Output the [X, Y] coordinate of the center of the cell containing the given text.  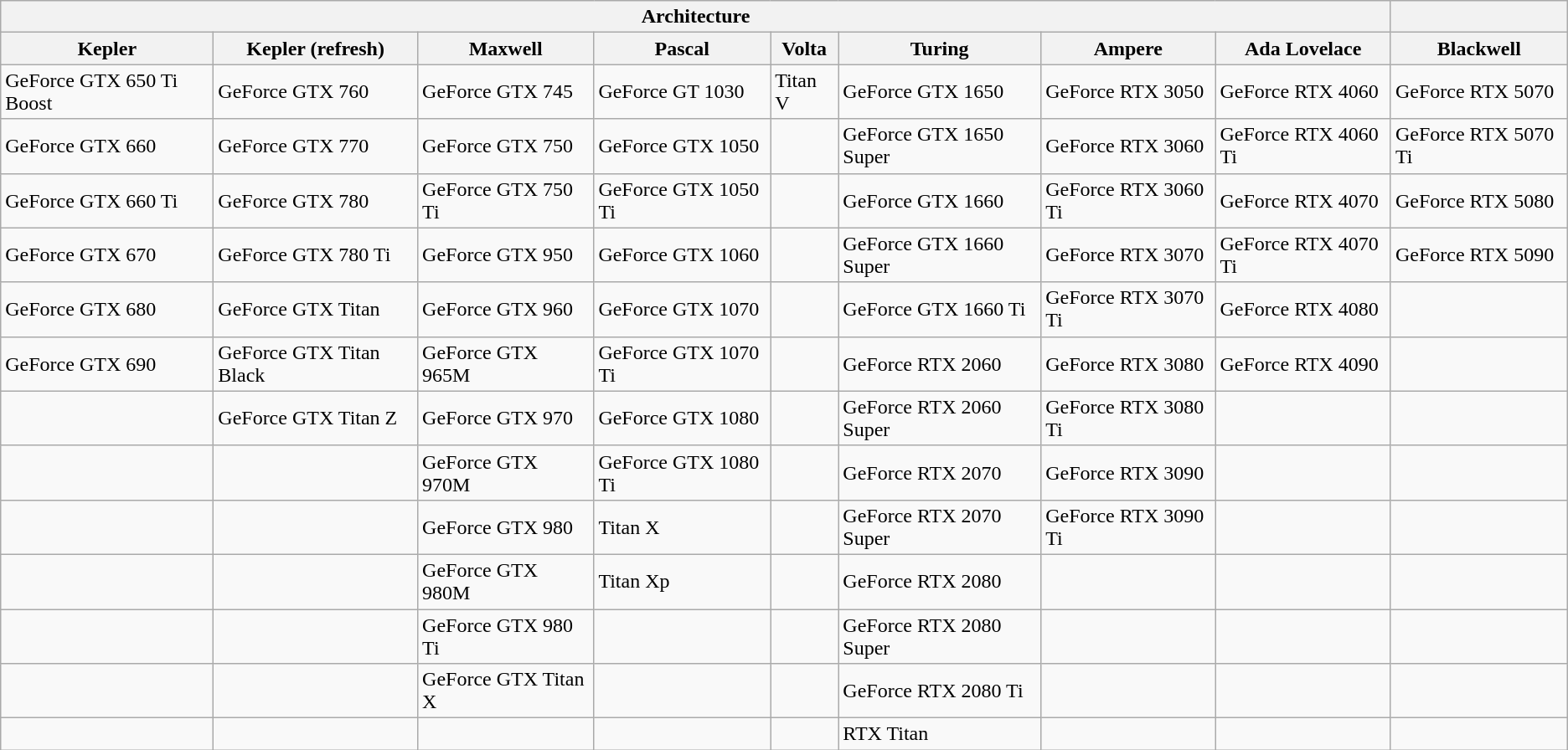
Ampere [1128, 49]
Blackwell [1479, 49]
GeForce RTX 2080 [940, 581]
GeForce GTX Titan Black [316, 363]
GeForce GTX 980 [506, 527]
GeForce GTX 970M [506, 472]
Pascal [682, 49]
Ada Lovelace [1303, 49]
Turing [940, 49]
GeForce RTX 3070 Ti [1128, 310]
GeForce GTX 960 [506, 310]
GeForce GTX 1650 [940, 92]
GeForce GTX 1070 Ti [682, 363]
GeForce GT 1030 [682, 92]
GeForce GTX 1070 [682, 310]
Titan X [682, 527]
GeForce GTX 660 Ti [107, 201]
GeForce GTX 950 [506, 254]
GeForce GTX 970 [506, 419]
GeForce RTX 5070 [1479, 92]
GeForce RTX 3050 [1128, 92]
GeForce GTX 745 [506, 92]
GeForce GTX 1660 Super [940, 254]
RTX Titan [940, 734]
GeForce GTX 1660 [940, 201]
GeForce RTX 5090 [1479, 254]
GeForce RTX 2060 [940, 363]
GeForce GTX 1060 [682, 254]
GeForce RTX 4070 [1303, 201]
GeForce RTX 5070 Ti [1479, 146]
GeForce GTX 680 [107, 310]
GeForce GTX 1650 Super [940, 146]
GeForce RTX 3090 [1128, 472]
GeForce RTX 4060 Ti [1303, 146]
GeForce GTX 690 [107, 363]
Kepler (refresh) [316, 49]
GeForce GTX 1660 Ti [940, 310]
Maxwell [506, 49]
GeForce GTX 780 Ti [316, 254]
GeForce RTX 2060 Super [940, 419]
GeForce RTX 4090 [1303, 363]
GeForce GTX Titan X [506, 691]
GeForce GTX 780 [316, 201]
GeForce GTX 1080 Ti [682, 472]
GeForce GTX 965M [506, 363]
GeForce RTX 3080 Ti [1128, 419]
GeForce RTX 3080 [1128, 363]
GeForce GTX 750 [506, 146]
GeForce GTX 760 [316, 92]
GeForce RTX 4060 [1303, 92]
GeForce GTX 650 Ti Boost [107, 92]
Volta [804, 49]
GeForce RTX 2080 Ti [940, 691]
Titan Xp [682, 581]
GeForce GTX 1080 [682, 419]
GeForce GTX 980 Ti [506, 636]
Titan V [804, 92]
Kepler [107, 49]
GeForce GTX 1050 Ti [682, 201]
Architecture [696, 17]
GeForce RTX 3090 Ti [1128, 527]
GeForce RTX 2070 Super [940, 527]
GeForce RTX 4080 [1303, 310]
GeForce GTX 660 [107, 146]
GeForce RTX 5080 [1479, 201]
GeForce GTX Titan [316, 310]
GeForce RTX 2070 [940, 472]
GeForce GTX Titan Z [316, 419]
GeForce GTX 980M [506, 581]
GeForce GTX 1050 [682, 146]
GeForce RTX 3070 [1128, 254]
GeForce RTX 3060 [1128, 146]
GeForce RTX 3060 Ti [1128, 201]
GeForce GTX 670 [107, 254]
GeForce GTX 770 [316, 146]
GeForce RTX 2080 Super [940, 636]
GeForce GTX 750 Ti [506, 201]
GeForce RTX 4070 Ti [1303, 254]
